Detect which cell encompasses the target text, then output its (X, Y) center coordinate. 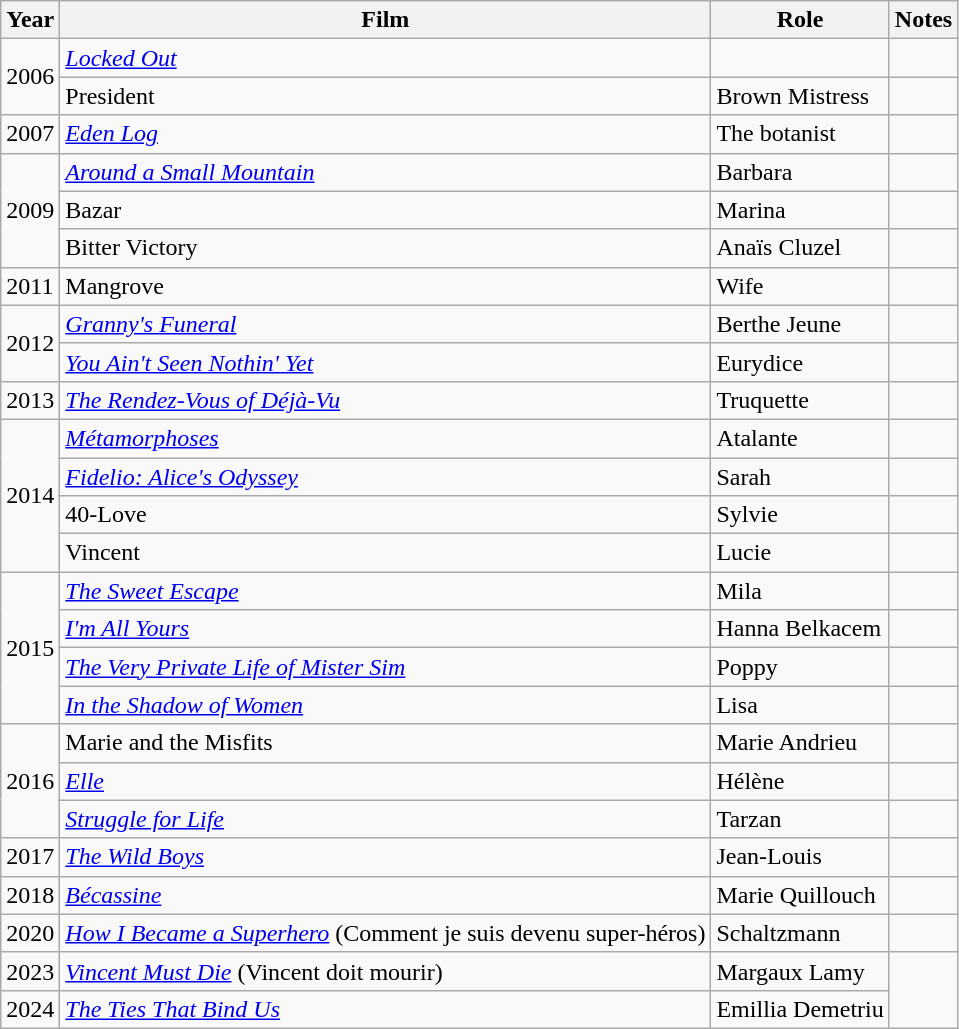
Schaltzmann (800, 933)
2016 (30, 781)
Tarzan (800, 819)
Mila (800, 591)
2006 (30, 77)
You Ain't Seen Nothin' Yet (386, 362)
President (386, 96)
Brown Mistress (800, 96)
2012 (30, 343)
2017 (30, 857)
2024 (30, 1009)
Marie Andrieu (800, 743)
2015 (30, 648)
Film (386, 20)
The Rendez-Vous of Déjà-Vu (386, 400)
Vincent (386, 553)
Struggle for Life (386, 819)
Bazar (386, 210)
Locked Out (386, 58)
Fidelio: Alice's Odyssey (386, 477)
In the Shadow of Women (386, 705)
2007 (30, 134)
The Very Private Life of Mister Sim (386, 667)
Elle (386, 781)
Hélène (800, 781)
I'm All Yours (386, 629)
Year (30, 20)
Jean-Louis (800, 857)
2023 (30, 971)
Granny's Funeral (386, 324)
2009 (30, 210)
The Sweet Escape (386, 591)
Hanna Belkacem (800, 629)
Bécassine (386, 895)
2013 (30, 400)
The botanist (800, 134)
Marie and the Misfits (386, 743)
Métamorphoses (386, 438)
Lucie (800, 553)
2020 (30, 933)
2011 (30, 286)
Margaux Lamy (800, 971)
Berthe Jeune (800, 324)
Truquette (800, 400)
Atalante (800, 438)
Mangrove (386, 286)
How I Became a Superhero (Comment je suis devenu super-héros) (386, 933)
Lisa (800, 705)
Wife (800, 286)
Eden Log (386, 134)
Eurydice (800, 362)
Bitter Victory (386, 248)
Role (800, 20)
Anaïs Cluzel (800, 248)
Marie Quillouch (800, 895)
Marina (800, 210)
Sarah (800, 477)
The Ties That Bind Us (386, 1009)
2014 (30, 495)
2018 (30, 895)
The Wild Boys (386, 857)
Vincent Must Die (Vincent doit mourir) (386, 971)
Notes (923, 20)
Poppy (800, 667)
40-Love (386, 515)
Barbara (800, 172)
Around a Small Mountain (386, 172)
Sylvie (800, 515)
Emillia Demetriu (800, 1009)
